Identify which cell holds the provided text, then report its (X, Y) central coordinate. 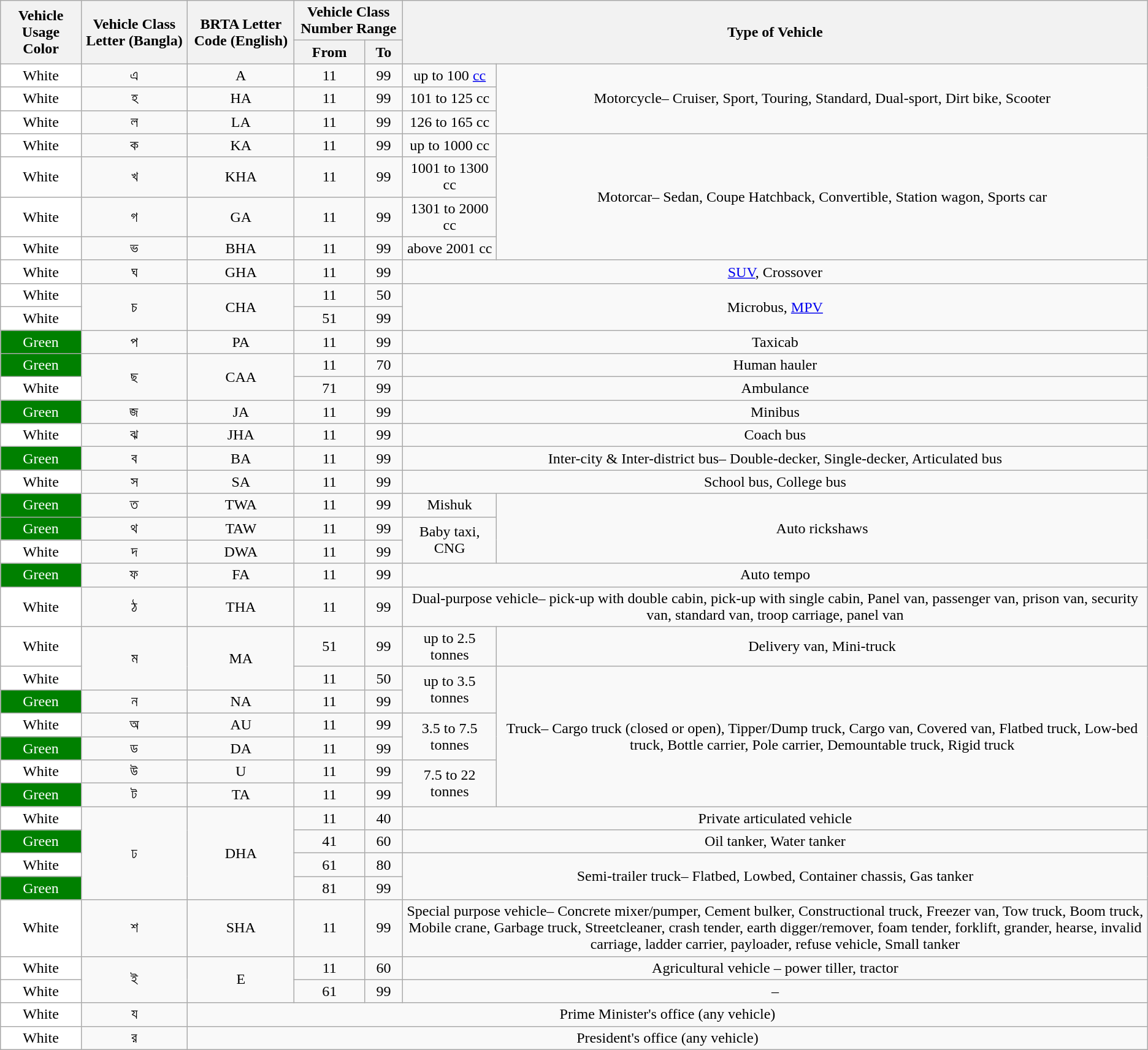
জ (134, 412)
LA (241, 122)
DA (241, 748)
ছ (134, 377)
এ (134, 75)
ই (134, 980)
ল (134, 122)
য (134, 1014)
41 (329, 842)
ট (134, 795)
Type of Vehicle (775, 32)
Ambulance (775, 389)
To (383, 52)
Vehicle Class Number Range (348, 21)
FA (241, 575)
Private articulated vehicle (775, 818)
81 (329, 888)
TWA (241, 505)
স (134, 482)
BA (241, 458)
দ (134, 552)
up to 2.5 tonnes (450, 646)
40 (383, 818)
HA (241, 99)
Prime Minister's office (any vehicle) (668, 1014)
KA (241, 145)
SHA (241, 928)
Agricultural vehicle – power tiller, tractor (775, 968)
গ (134, 217)
JHA (241, 435)
AU (241, 725)
খ (134, 177)
Minibus (775, 412)
ভ (134, 248)
President's office (any vehicle) (668, 1038)
ড (134, 748)
চ (134, 306)
Auto tempo (775, 575)
ঘ (134, 272)
Coach bus (775, 435)
অ (134, 725)
3.5 to 7.5 tonnes (450, 736)
ন (134, 701)
NA (241, 701)
Vehicle Class Letter (Bangla) (134, 32)
Taxicab (775, 341)
Human hauler (775, 365)
Auto rickshaws (822, 528)
Inter-city & Inter-district bus– Double-decker, Single-decker, Articulated bus (775, 458)
SA (241, 482)
Oil tanker, Water tanker (775, 842)
TAW (241, 528)
above 2001 cc (450, 248)
70 (383, 365)
BRTA Letter Code (English) (241, 32)
MA (241, 658)
শ (134, 928)
PA (241, 341)
THA (241, 607)
CHA (241, 306)
Baby taxi, CNG (450, 540)
Microbus, MPV (775, 306)
ব (134, 458)
Mishuk (450, 505)
U (241, 772)
Semi-trailer truck– Flatbed, Lowbed, Container chassis, Gas tanker (775, 877)
থ (134, 528)
up to 100 cc (450, 75)
A (241, 75)
101 to 125 cc (450, 99)
CAA (241, 377)
Delivery van, Mini-truck (822, 646)
ত (134, 505)
TA (241, 795)
Vehicle Usage Color (41, 32)
E (241, 980)
GA (241, 217)
ম (134, 658)
প (134, 341)
Motorcycle– Cruiser, Sport, Touring, Standard, Dual-sport, Dirt bike, Scooter (822, 99)
up to 1000 cc (450, 145)
Motorcar– Sedan, Coupe Hatchback, Convertible, Station wagon, Sports car (822, 197)
up to 3.5 tonnes (450, 690)
র (134, 1038)
উ (134, 772)
ক (134, 145)
1001 to 1300 cc (450, 177)
ফ (134, 575)
JA (241, 412)
80 (383, 865)
SUV, Crossover (775, 272)
7.5 to 22 tonnes (450, 783)
BHA (241, 248)
DHA (241, 853)
ঝ (134, 435)
From (329, 52)
হ (134, 99)
71 (329, 389)
School bus, College bus (775, 482)
126 to 165 cc (450, 122)
ঢ (134, 853)
DWA (241, 552)
ঠ (134, 607)
– (775, 991)
KHA (241, 177)
1301 to 2000 cc (450, 217)
GHA (241, 272)
